Extract the (x, y) coordinate from the center of the cell holding the provided text.  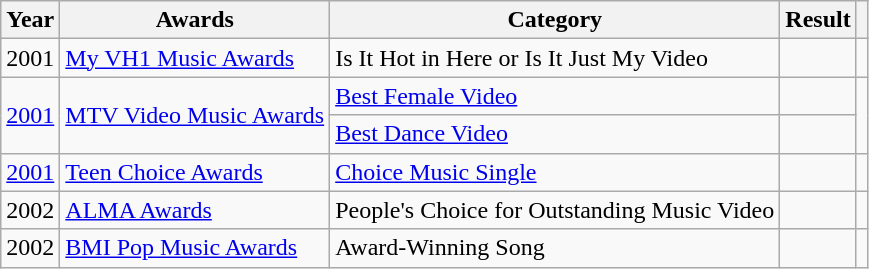
Year (30, 20)
Award-Winning Song (555, 248)
Result (818, 20)
Teen Choice Awards (195, 172)
Is It Hot in Here or Is It Just My Video (555, 58)
ALMA Awards (195, 210)
Choice Music Single (555, 172)
Best Female Video (555, 96)
My VH1 Music Awards (195, 58)
Category (555, 20)
MTV Video Music Awards (195, 115)
BMI Pop Music Awards (195, 248)
Best Dance Video (555, 134)
Awards (195, 20)
People's Choice for Outstanding Music Video (555, 210)
